Return [X, Y] of the center of cell containing provided text 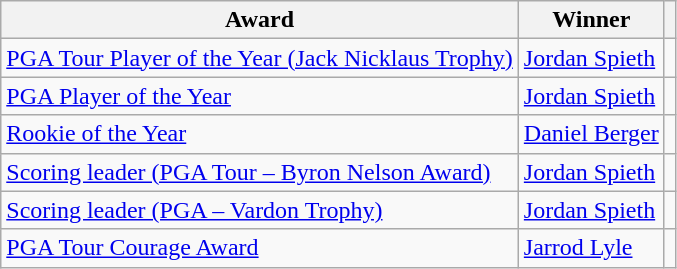
Jarrod Lyle [591, 248]
Daniel Berger [591, 134]
Winner [591, 20]
Rookie of the Year [260, 134]
Scoring leader (PGA Tour – Byron Nelson Award) [260, 172]
PGA Tour Player of the Year (Jack Nicklaus Trophy) [260, 58]
Scoring leader (PGA – Vardon Trophy) [260, 210]
PGA Tour Courage Award [260, 248]
PGA Player of the Year [260, 96]
Award [260, 20]
